Return [X, Y] of the center of cell containing provided text 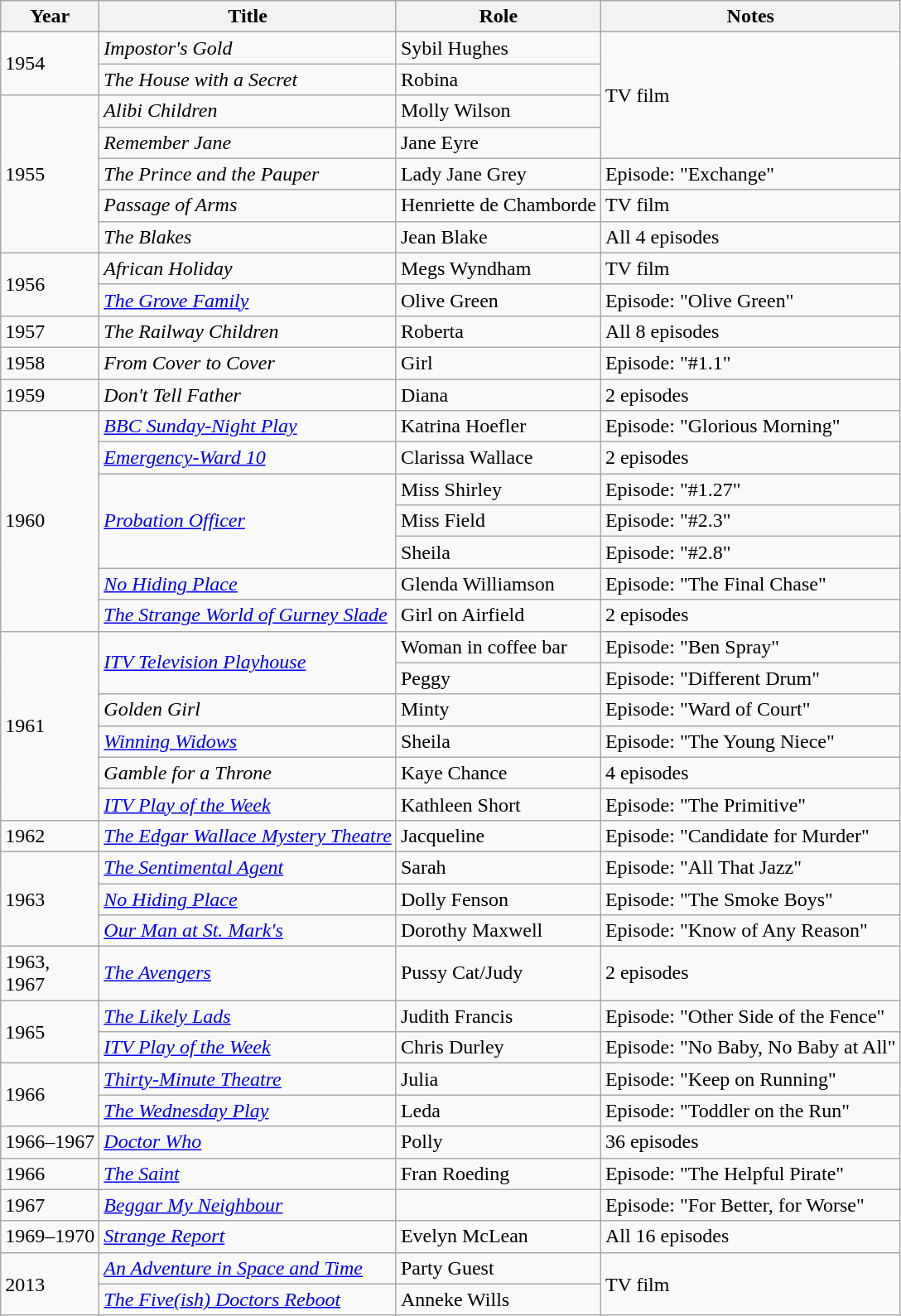
Molly Wilson [499, 111]
Episode: "Different Drum" [750, 678]
The Blakes [248, 237]
1954 [50, 64]
1957 [50, 331]
All 8 episodes [750, 331]
ITV Television Playhouse [248, 663]
Episode: "Keep on Running" [750, 1079]
The Railway Children [248, 331]
Olive Green [499, 300]
Fran Roeding [499, 1174]
Judith Francis [499, 1016]
Minty [499, 710]
Episode: "Candidate for Murder" [750, 836]
Sarah [499, 867]
Notes [750, 17]
African Holiday [248, 268]
Impostor's Gold [248, 48]
Episode: "The Young Niece" [750, 741]
Pussy Cat/Judy [499, 974]
Beggar My Neighbour [248, 1205]
The Sentimental Agent [248, 867]
Miss Shirley [499, 489]
Glenda Williamson [499, 584]
Kathleen Short [499, 804]
Episode: "The Smoke Boys" [750, 899]
Episode: "Ward of Court" [750, 710]
Episode: "Glorious Morning" [750, 427]
Gamble for a Throne [248, 773]
Kaye Chance [499, 773]
Peggy [499, 678]
Alibi Children [248, 111]
Episode: "Ben Spray" [750, 647]
Episode: "Toddler on the Run" [750, 1111]
Roberta [499, 331]
Diana [499, 395]
1960 [50, 521]
Jane Eyre [499, 142]
1966–1967 [50, 1142]
1967 [50, 1205]
Doctor Who [248, 1142]
Episode: "#2.8" [750, 552]
Don't Tell Father [248, 395]
1958 [50, 363]
Role [499, 17]
Girl [499, 363]
Episode: "Know of Any Reason" [750, 931]
Winning Widows [248, 741]
Remember Jane [248, 142]
Evelyn McLean [499, 1236]
Episode: "No Baby, No Baby at All" [750, 1048]
The Grove Family [248, 300]
Anneke Wills [499, 1299]
The Five(ish) Doctors Reboot [248, 1299]
Lady Jane Grey [499, 174]
Emergency-Ward 10 [248, 458]
BBC Sunday-Night Play [248, 427]
Party Guest [499, 1268]
The Prince and the Pauper [248, 174]
1962 [50, 836]
Dorothy Maxwell [499, 931]
36 episodes [750, 1142]
Henriette de Chamborde [499, 205]
1963,1967 [50, 974]
Episode: "The Primitive" [750, 804]
All 16 episodes [750, 1236]
1956 [50, 284]
The Avengers [248, 974]
Passage of Arms [248, 205]
Episode: "#1.27" [750, 489]
Katrina Hoefler [499, 427]
Thirty-Minute Theatre [248, 1079]
Episode: "For Better, for Worse" [750, 1205]
Episode: "The Final Chase" [750, 584]
Episode: "Exchange" [750, 174]
1969–1970 [50, 1236]
Robina [499, 80]
Episode: "#1.1" [750, 363]
Episode: "The Helpful Pirate" [750, 1174]
Strange Report [248, 1236]
The Strange World of Gurney Slade [248, 615]
Sybil Hughes [499, 48]
Episode: "#2.3" [750, 521]
Clarissa Wallace [499, 458]
2013 [50, 1284]
Chris Durley [499, 1048]
Polly [499, 1142]
Woman in coffee bar [499, 647]
From Cover to Cover [248, 363]
Our Man at St. Mark's [248, 931]
The Edgar Wallace Mystery Theatre [248, 836]
Leda [499, 1111]
1959 [50, 395]
Probation Officer [248, 521]
Julia [499, 1079]
The Wednesday Play [248, 1111]
Jean Blake [499, 237]
1965 [50, 1032]
Episode: "Other Side of the Fence" [750, 1016]
Dolly Fenson [499, 899]
The House with a Secret [248, 80]
Jacqueline [499, 836]
Golden Girl [248, 710]
Title [248, 17]
1961 [50, 725]
Miss Field [499, 521]
The Saint [248, 1174]
1955 [50, 174]
4 episodes [750, 773]
Girl on Airfield [499, 615]
All 4 episodes [750, 237]
The Likely Lads [248, 1016]
1963 [50, 899]
Episode: "All That Jazz" [750, 867]
Megs Wyndham [499, 268]
Episode: "Olive Green" [750, 300]
An Adventure in Space and Time [248, 1268]
Year [50, 17]
